Return the (X, Y) coordinate for the center point of the cell that contains the specified text.  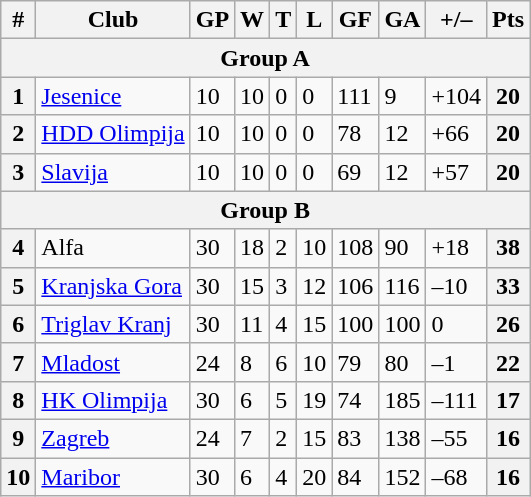
Mladost (113, 362)
78 (356, 134)
GF (356, 20)
38 (508, 248)
+104 (456, 96)
+18 (456, 248)
Club (113, 20)
W (252, 20)
+/– (456, 20)
11 (252, 324)
Group B (266, 210)
L (314, 20)
18 (252, 248)
Group A (266, 58)
19 (314, 400)
HDD Olimpija (113, 134)
22 (508, 362)
# (18, 20)
Slavija (113, 172)
26 (508, 324)
17 (508, 400)
90 (402, 248)
74 (356, 400)
Zagreb (113, 438)
Alfa (113, 248)
–10 (456, 286)
106 (356, 286)
+57 (456, 172)
GA (402, 20)
HK Olimpija (113, 400)
Maribor (113, 477)
–111 (456, 400)
1 (18, 96)
108 (356, 248)
Pts (508, 20)
33 (508, 286)
–68 (456, 477)
–1 (456, 362)
–55 (456, 438)
+66 (456, 134)
138 (402, 438)
111 (356, 96)
T (284, 20)
185 (402, 400)
79 (356, 362)
84 (356, 477)
Triglav Kranj (113, 324)
Jesenice (113, 96)
80 (402, 362)
69 (356, 172)
GP (212, 20)
152 (402, 477)
116 (402, 286)
Kranjska Gora (113, 286)
83 (356, 438)
